Scan for the cell matching the given text and deliver its (X, Y) coordinate at center. 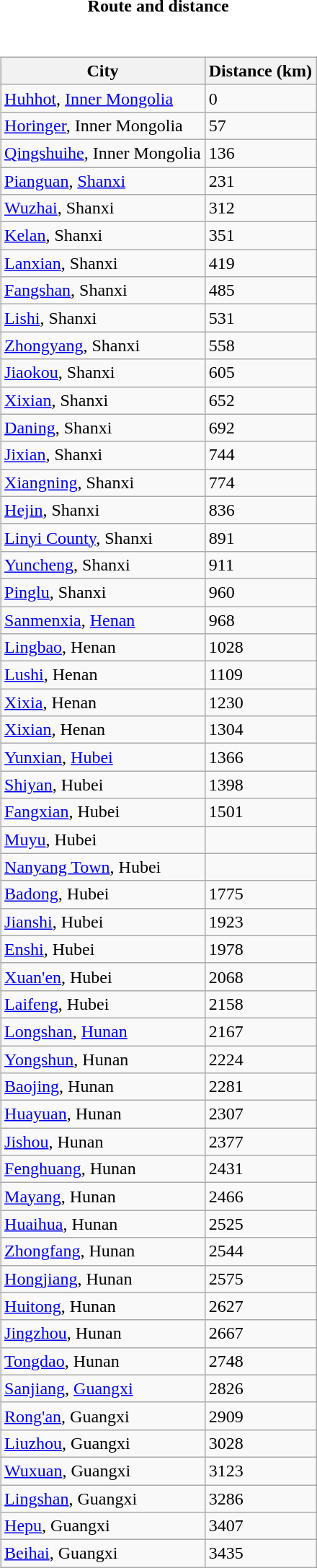
Jishou, Hunan (103, 1142)
2224 (260, 1060)
Xixian, Henan (103, 730)
Rong'an, Guangxi (103, 1416)
Shiyan, Hubei (103, 785)
Sanmenxia, Henan (103, 620)
605 (260, 373)
692 (260, 428)
Xiangning, Shanxi (103, 483)
2281 (260, 1087)
1230 (260, 702)
Lingbao, Henan (103, 648)
2466 (260, 1197)
Zhongyang, Shanxi (103, 345)
Wuzhai, Shanxi (103, 208)
Lanxian, Shanxi (103, 263)
2667 (260, 1334)
485 (260, 291)
2167 (260, 1031)
Wuxuan, Guangxi (103, 1471)
1501 (260, 812)
Yongshun, Hunan (103, 1060)
Enshi, Hubei (103, 949)
2627 (260, 1306)
1775 (260, 894)
Liuzhou, Guangxi (103, 1443)
Fenghuang, Hunan (103, 1169)
Kelan, Shanxi (103, 236)
Horinger, Inner Mongolia (103, 125)
744 (260, 455)
1923 (260, 922)
Fangshan, Shanxi (103, 291)
57 (260, 125)
231 (260, 181)
Jianshi, Hubei (103, 922)
2909 (260, 1416)
531 (260, 318)
1366 (260, 757)
Sanjiang, Guangxi (103, 1388)
3407 (260, 1526)
2068 (260, 977)
Fangxian, Hubei (103, 812)
2575 (260, 1279)
419 (260, 263)
2377 (260, 1142)
Beihai, Guangxi (103, 1554)
Nanyang Town, Hubei (103, 867)
2525 (260, 1224)
2307 (260, 1114)
Lingshan, Guangxi (103, 1498)
City (103, 71)
Distance (km) (260, 71)
Qingshuihe, Inner Mongolia (103, 153)
Muyu, Hubei (103, 840)
Longshan, Hunan (103, 1031)
3435 (260, 1554)
Huaihua, Hunan (103, 1224)
351 (260, 236)
911 (260, 565)
2826 (260, 1388)
Baojing, Hunan (103, 1087)
2748 (260, 1361)
558 (260, 345)
Pinglu, Shanxi (103, 592)
Zhongfang, Hunan (103, 1251)
Xuan'en, Hubei (103, 977)
1304 (260, 730)
Linyi County, Shanxi (103, 537)
Jiaokou, Shanxi (103, 373)
3028 (260, 1443)
960 (260, 592)
312 (260, 208)
0 (260, 98)
Laifeng, Hubei (103, 1004)
Yunxian, Hubei (103, 757)
136 (260, 153)
Daning, Shanxi (103, 428)
Tongdao, Hunan (103, 1361)
Hongjiang, Hunan (103, 1279)
1978 (260, 949)
Hejin, Shanxi (103, 510)
2544 (260, 1251)
3123 (260, 1471)
Lushi, Henan (103, 675)
Huitong, Hunan (103, 1306)
Yuncheng, Shanxi (103, 565)
Mayang, Hunan (103, 1197)
1109 (260, 675)
Badong, Hubei (103, 894)
Xixia, Henan (103, 702)
Huhhot, Inner Mongolia (103, 98)
Lishi, Shanxi (103, 318)
968 (260, 620)
2431 (260, 1169)
891 (260, 537)
836 (260, 510)
Jingzhou, Hunan (103, 1334)
774 (260, 483)
3286 (260, 1498)
Jixian, Shanxi (103, 455)
1398 (260, 785)
Pianguan, Shanxi (103, 181)
2158 (260, 1004)
Xixian, Shanxi (103, 400)
Hepu, Guangxi (103, 1526)
652 (260, 400)
Huayuan, Hunan (103, 1114)
1028 (260, 648)
